Capture the cell that displays the provided text and extract its (x, y) central coordinate. 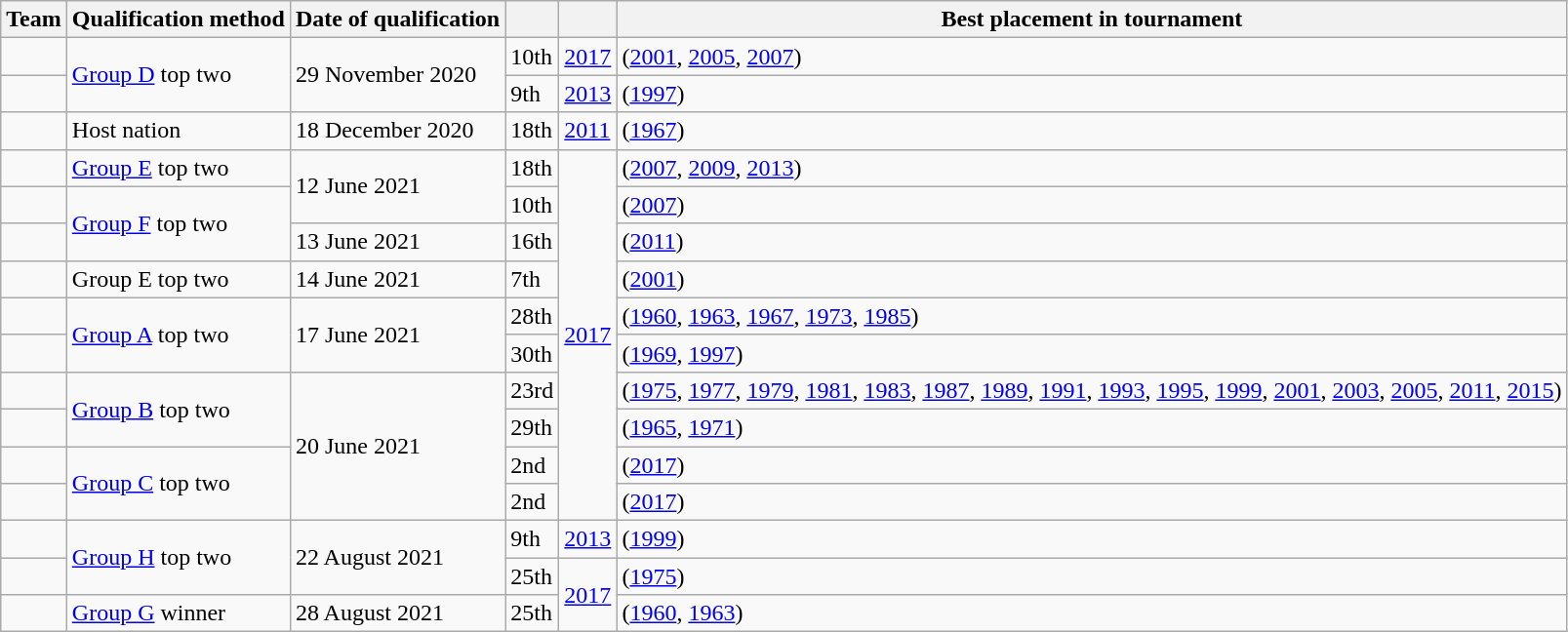
28th (533, 316)
Best placement in tournament (1092, 20)
22 August 2021 (397, 558)
2011 (587, 131)
(2001, 2005, 2007) (1092, 57)
29th (533, 427)
Group G winner (178, 613)
Group F top two (178, 223)
(1960, 1963) (1092, 613)
20 June 2021 (397, 446)
Date of qualification (397, 20)
28 August 2021 (397, 613)
16th (533, 242)
(2007, 2009, 2013) (1092, 168)
13 June 2021 (397, 242)
30th (533, 353)
14 June 2021 (397, 279)
(2001) (1092, 279)
(1969, 1997) (1092, 353)
(2011) (1092, 242)
Group C top two (178, 484)
(1960, 1963, 1967, 1973, 1985) (1092, 316)
(1967) (1092, 131)
(1965, 1971) (1092, 427)
Group D top two (178, 75)
Group A top two (178, 335)
(1975, 1977, 1979, 1981, 1983, 1987, 1989, 1991, 1993, 1995, 1999, 2001, 2003, 2005, 2011, 2015) (1092, 390)
23rd (533, 390)
7th (533, 279)
(2007) (1092, 205)
Qualification method (178, 20)
Team (34, 20)
29 November 2020 (397, 75)
Host nation (178, 131)
Group H top two (178, 558)
Group B top two (178, 409)
18 December 2020 (397, 131)
(1997) (1092, 94)
17 June 2021 (397, 335)
12 June 2021 (397, 186)
(1975) (1092, 576)
(1999) (1092, 539)
